Provide the (X, Y) coordinate of the cell's center where the given text is located.  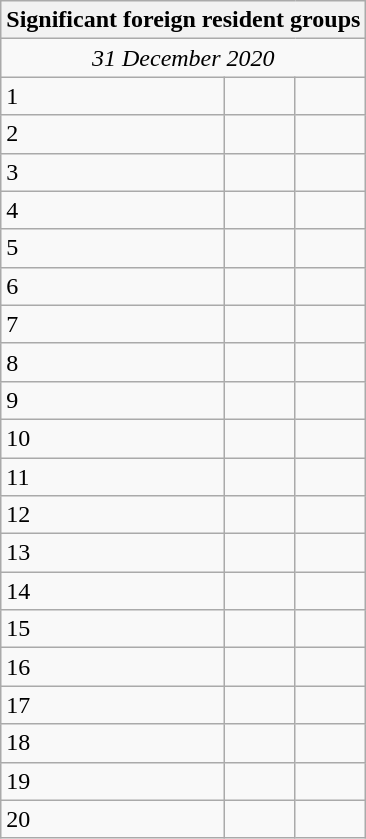
20 (113, 819)
4 (113, 210)
3 (113, 172)
15 (113, 629)
Significant foreign resident groups (184, 20)
5 (113, 248)
1 (113, 96)
10 (113, 438)
6 (113, 286)
18 (113, 743)
16 (113, 667)
2 (113, 134)
14 (113, 591)
19 (113, 781)
8 (113, 362)
13 (113, 553)
9 (113, 400)
7 (113, 324)
11 (113, 477)
12 (113, 515)
17 (113, 705)
31 December 2020 (184, 58)
